Determine the [x, y] coordinate at the center of the cell enclosing the given text.  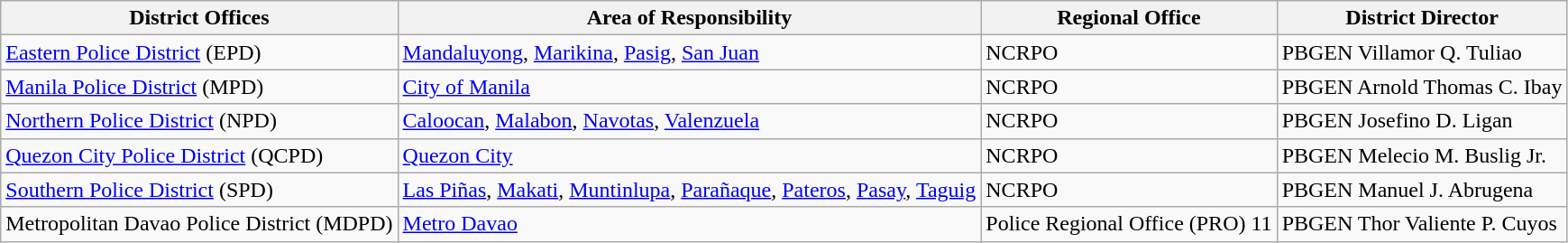
District Director [1422, 18]
Metro Davao [689, 224]
Southern Police District (SPD) [199, 190]
City of Manila [689, 87]
Manila Police District (MPD) [199, 87]
Area of Responsibility [689, 18]
Quezon City Police District (QCPD) [199, 155]
PBGEN Manuel J. Abrugena [1422, 190]
Police Regional Office (PRO) 11 [1129, 224]
Eastern Police District (EPD) [199, 52]
Regional Office [1129, 18]
PBGEN Josefino D. Ligan [1422, 121]
PBGEN Melecio M. Buslig Jr. [1422, 155]
Metropolitan Davao Police District (MDPD) [199, 224]
PBGEN Villamor Q. Tuliao [1422, 52]
Caloocan, Malabon, Navotas, Valenzuela [689, 121]
Las Piñas, Makati, Muntinlupa, Parañaque, Pateros, Pasay, Taguig [689, 190]
PBGEN Thor Valiente P. Cuyos [1422, 224]
Mandaluyong, Marikina, Pasig, San Juan [689, 52]
District Offices [199, 18]
Northern Police District (NPD) [199, 121]
PBGEN Arnold Thomas C. Ibay [1422, 87]
Quezon City [689, 155]
